Provide the [x, y] coordinate of the cell's center where the given text is located.  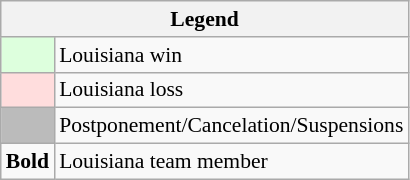
Louisiana win [231, 55]
Bold [28, 162]
Louisiana team member [231, 162]
Legend [205, 19]
Louisiana loss [231, 90]
Postponement/Cancelation/Suspensions [231, 126]
